From the cell containing the given text, extract its center point as [X, Y] coordinate. 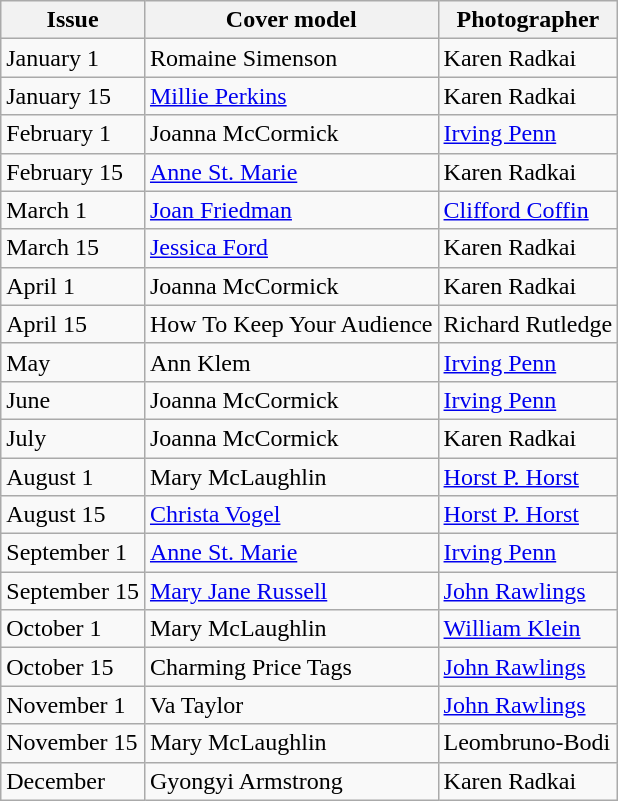
September 1 [73, 553]
October 15 [73, 667]
February 1 [73, 134]
May [73, 362]
December [73, 781]
Ann Klem [291, 362]
February 15 [73, 172]
April 15 [73, 324]
Issue [73, 20]
Gyongyi Armstrong [291, 781]
Charming Price Tags [291, 667]
June [73, 400]
Cover model [291, 20]
Leombruno-Bodi [528, 743]
October 1 [73, 629]
January 1 [73, 58]
William Klein [528, 629]
March 15 [73, 248]
Romaine Simenson [291, 58]
January 15 [73, 96]
Millie Perkins [291, 96]
Richard Rutledge [528, 324]
April 1 [73, 286]
Joan Friedman [291, 210]
Jessica Ford [291, 248]
November 1 [73, 705]
Photographer [528, 20]
Va Taylor [291, 705]
Christa Vogel [291, 515]
November 15 [73, 743]
Clifford Coffin [528, 210]
September 15 [73, 591]
August 15 [73, 515]
August 1 [73, 477]
July [73, 438]
Mary Jane Russell [291, 591]
March 1 [73, 210]
How To Keep Your Audience [291, 324]
